For the text-containing cell, return its midpoint in (x, y) coordinate format. 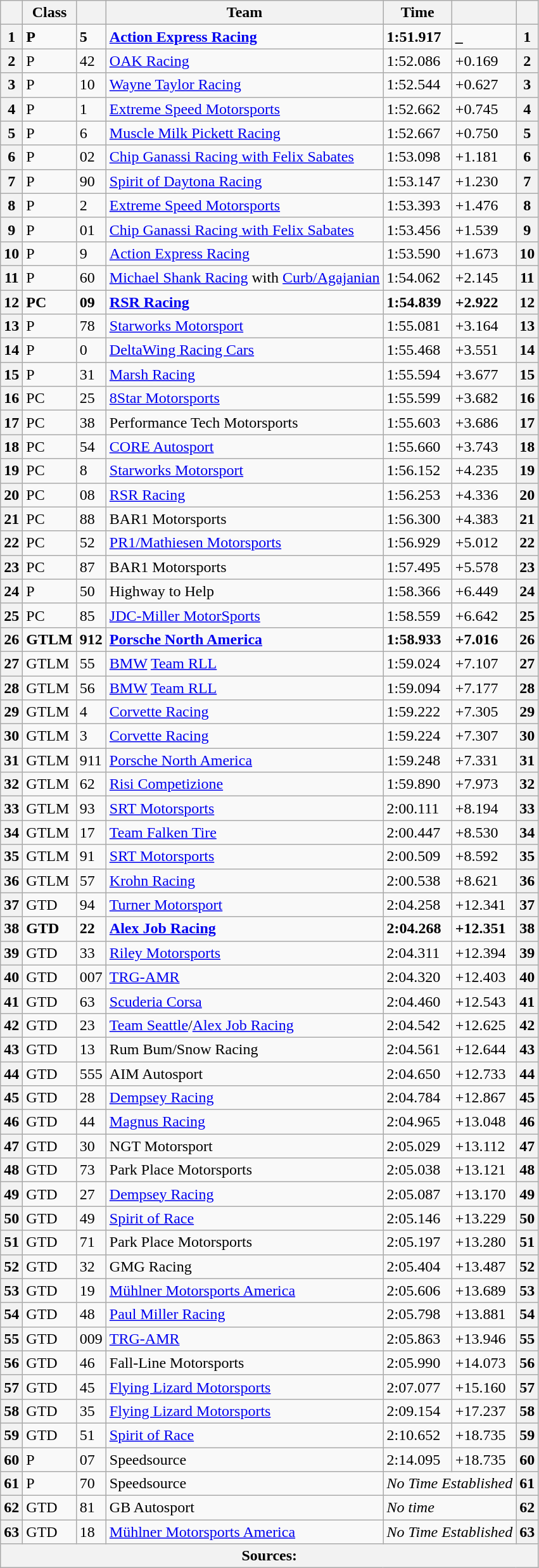
JDC-Miller MotorSports (244, 615)
+12.625 (484, 1025)
GB Autosport (244, 1508)
Risi Competizione (244, 784)
1:53.590 (417, 253)
1:58.559 (417, 615)
2:14.095 (417, 1459)
1:55.660 (417, 447)
1:53.147 (417, 181)
1:56.300 (417, 519)
+1.673 (484, 253)
+13.689 (484, 1291)
1:55.603 (417, 423)
1:53.393 (417, 205)
2:00.509 (417, 857)
+12.867 (484, 1098)
2:04.561 (417, 1049)
+6.642 (484, 615)
Paul Miller Racing (244, 1315)
+5.578 (484, 567)
911 (91, 760)
2:00.538 (417, 881)
1:59.094 (417, 687)
+1.181 (484, 157)
8Star Motorsports (244, 398)
1:52.662 (417, 109)
88 (91, 519)
81 (91, 1508)
+14.073 (484, 1363)
2:04.650 (417, 1074)
+12.543 (484, 1001)
+0.169 (484, 61)
Spirit of Daytona Racing (244, 181)
+3.743 (484, 447)
Turner Motorsport (244, 905)
2:05.404 (417, 1266)
Michael Shank Racing with Curb/Agajanian (244, 277)
+13.487 (484, 1266)
2:00.447 (417, 832)
2:04.784 (417, 1098)
+12.403 (484, 977)
1:56.253 (417, 495)
NGT Motorsport (244, 1146)
2:05.038 (417, 1170)
Muscle Milk Pickett Racing (244, 133)
Scuderia Corsa (244, 1001)
+3.682 (484, 398)
93 (91, 808)
73 (91, 1170)
2:04.542 (417, 1025)
70 (91, 1484)
+3.686 (484, 423)
+12.394 (484, 953)
+0.745 (484, 109)
+3.551 (484, 350)
Team Seattle/Alex Job Racing (244, 1025)
+5.012 (484, 543)
+15.160 (484, 1387)
+13.112 (484, 1146)
+13.881 (484, 1315)
+7.016 (484, 639)
1:52.086 (417, 61)
+12.351 (484, 929)
+7.305 (484, 712)
+1.230 (484, 181)
1:57.495 (417, 567)
+13.170 (484, 1194)
1:53.456 (417, 229)
Krohn Racing (244, 881)
+4.336 (484, 495)
02 (91, 157)
Team (244, 13)
+2.145 (484, 277)
1:59.224 (417, 736)
2:04.311 (417, 953)
Team Falken Tire (244, 832)
1:51.917 (417, 37)
+7.973 (484, 784)
+8.194 (484, 808)
Sources: (270, 1556)
2:00.111 (417, 808)
1:56.929 (417, 543)
09 (91, 302)
+17.237 (484, 1411)
2:05.798 (417, 1315)
Class (49, 13)
1:55.594 (417, 374)
2:05.146 (417, 1218)
+13.280 (484, 1242)
78 (91, 326)
2:04.258 (417, 905)
1:56.152 (417, 471)
2:05.197 (417, 1242)
1:55.081 (417, 326)
1:58.366 (417, 591)
+7.331 (484, 760)
1:55.599 (417, 398)
1:59.024 (417, 663)
Performance Tech Motorsports (244, 423)
1:54.839 (417, 302)
87 (91, 567)
1:55.468 (417, 350)
1:54.062 (417, 277)
1:52.667 (417, 133)
AIM Autosport (244, 1074)
+8.621 (484, 881)
85 (91, 615)
+1.539 (484, 229)
1:52.544 (417, 85)
+12.341 (484, 905)
GMG Racing (244, 1266)
+13.229 (484, 1218)
Magnus Racing (244, 1122)
90 (91, 181)
07 (91, 1459)
Alex Job Racing (244, 929)
+8.592 (484, 857)
+6.449 (484, 591)
08 (91, 495)
71 (91, 1242)
+4.235 (484, 471)
No time (450, 1508)
+13.946 (484, 1339)
+0.627 (484, 85)
Marsh Racing (244, 374)
+7.307 (484, 736)
2:09.154 (417, 1411)
+3.677 (484, 374)
94 (91, 905)
2:05.029 (417, 1146)
2:04.965 (417, 1122)
Wayne Taylor Racing (244, 85)
+0.750 (484, 133)
1:59.248 (417, 760)
2:05.606 (417, 1291)
2:04.268 (417, 929)
Highway to Help (244, 591)
2:10.652 (417, 1435)
2:05.990 (417, 1363)
Riley Motorsports (244, 953)
+12.644 (484, 1049)
01 (91, 229)
1:59.222 (417, 712)
1:58.933 (417, 639)
007 (91, 977)
DeltaWing Racing Cars (244, 350)
1:53.098 (417, 157)
91 (91, 857)
Fall-Line Motorsports (244, 1363)
2:04.460 (417, 1001)
+12.733 (484, 1074)
+13.121 (484, 1170)
+7.177 (484, 687)
1:59.890 (417, 784)
+3.164 (484, 326)
2:04.320 (417, 977)
0 (91, 350)
CORE Autosport (244, 447)
912 (91, 639)
2:05.863 (417, 1339)
+13.048 (484, 1122)
+7.107 (484, 663)
_ (484, 37)
+4.383 (484, 519)
OAK Racing (244, 61)
Rum Bum/Snow Racing (244, 1049)
2:07.077 (417, 1387)
+8.530 (484, 832)
+1.476 (484, 205)
Time (417, 13)
PR1/Mathiesen Motorsports (244, 543)
2:05.087 (417, 1194)
009 (91, 1339)
555 (91, 1074)
+2.922 (484, 302)
